From the cell containing the given text, extract its center point as [x, y] coordinate. 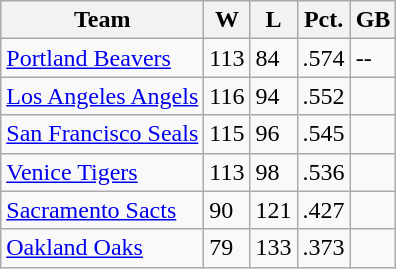
96 [274, 134]
.552 [324, 96]
Sacramento Sacts [102, 210]
Oakland Oaks [102, 248]
.427 [324, 210]
Portland Beavers [102, 58]
.373 [324, 248]
79 [227, 248]
L [274, 20]
84 [274, 58]
.536 [324, 172]
W [227, 20]
116 [227, 96]
Venice Tigers [102, 172]
GB [373, 20]
.545 [324, 134]
Pct. [324, 20]
94 [274, 96]
.574 [324, 58]
-- [373, 58]
98 [274, 172]
Team [102, 20]
90 [227, 210]
115 [227, 134]
Los Angeles Angels [102, 96]
133 [274, 248]
121 [274, 210]
San Francisco Seals [102, 134]
